Search for the cell housing the specified text and yield its [X, Y] center coordinate. 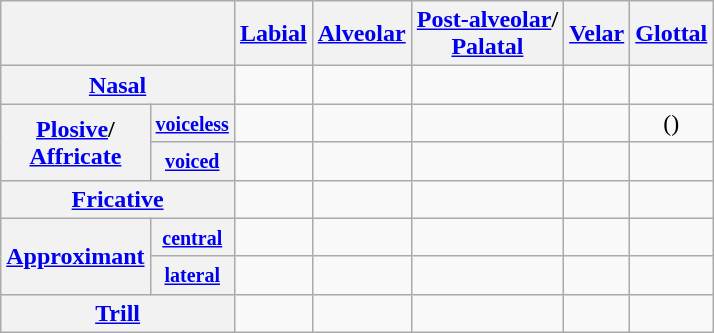
Alveolar [362, 34]
Velar [597, 34]
Glottal [672, 34]
voiced [192, 161]
Labial [273, 34]
central [192, 237]
Nasal [118, 85]
Post-alveolar/Palatal [487, 34]
Approximant [76, 256]
Fricative [118, 199]
Trill [118, 313]
voiceless [192, 123]
lateral [192, 275]
() [672, 123]
Plosive/Affricate [76, 142]
